Scan for the cell matching the given text and deliver its (x, y) coordinate at center. 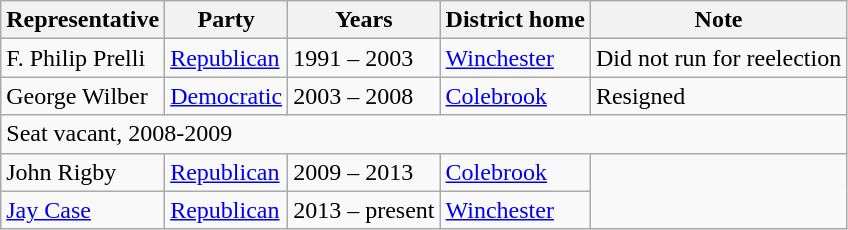
2013 – present (364, 210)
Note (718, 20)
Resigned (718, 96)
Years (364, 20)
2003 – 2008 (364, 96)
District home (515, 20)
F. Philip Prelli (83, 58)
Seat vacant, 2008-2009 (424, 134)
Did not run for reelection (718, 58)
John Rigby (83, 172)
George Wilber (83, 96)
Party (226, 20)
Jay Case (83, 210)
1991 – 2003 (364, 58)
Representative (83, 20)
2009 – 2013 (364, 172)
Democratic (226, 96)
